Determine the (X, Y) coordinate at the center of the cell enclosing the given text.  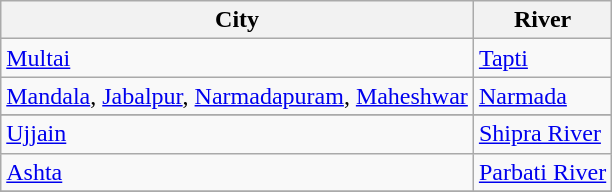
Ashta (238, 172)
Tapti (542, 58)
River (542, 20)
Mandala, Jabalpur, Narmadapuram, Maheshwar (238, 96)
City (238, 20)
Shipra River (542, 134)
Parbati River (542, 172)
Ujjain (238, 134)
Multai (238, 58)
Narmada (542, 96)
